Search for the cell housing the specified text and yield its [X, Y] center coordinate. 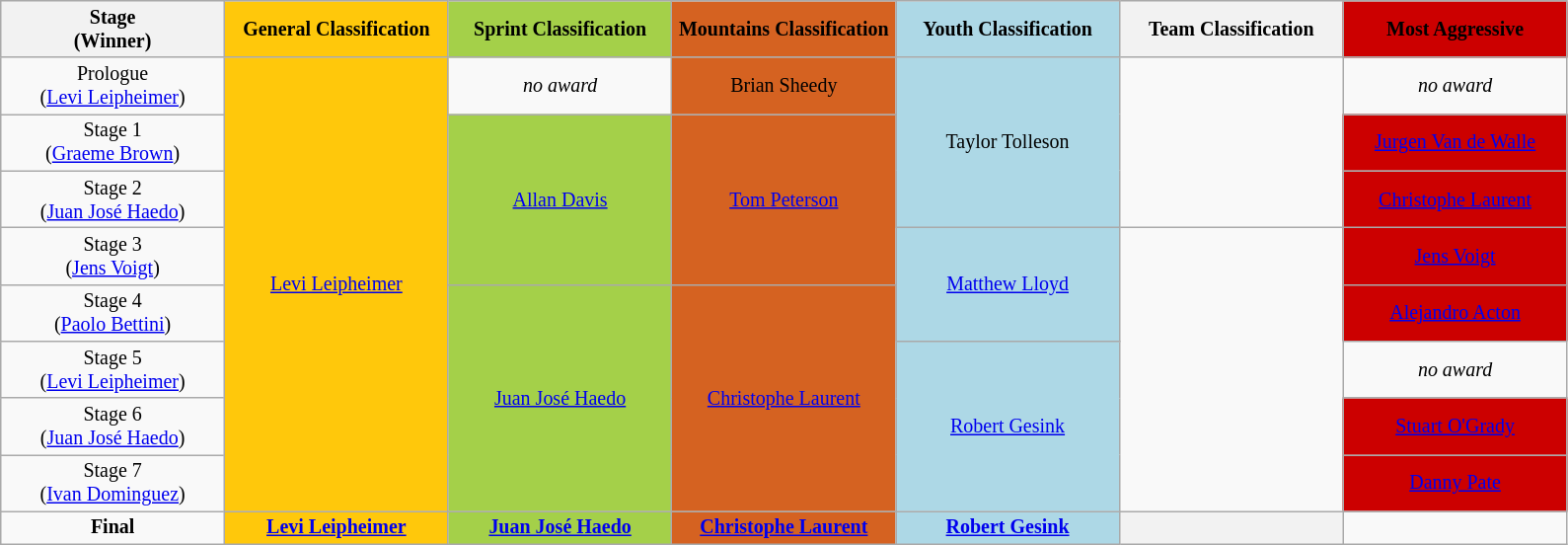
Mountains Classification [784, 30]
Final [112, 527]
Allan Davis [560, 199]
Stage 5(Levi Leipheimer) [112, 369]
Jens Voigt [1455, 257]
Youth Classification [1008, 30]
Stage 1(Graeme Brown) [112, 142]
Jurgen Van de Walle [1455, 142]
Sprint Classification [560, 30]
Stage 7(Ivan Dominguez) [112, 484]
Stage 6(Juan José Haedo) [112, 427]
Most Aggressive [1455, 30]
Alejandro Acton [1455, 312]
Tom Peterson [784, 199]
Stage(Winner) [112, 30]
General Classification [336, 30]
Stuart O'Grady [1455, 427]
Stage 3(Jens Voigt) [112, 257]
Prologue(Levi Leipheimer) [112, 87]
Danny Pate [1455, 484]
Team Classification [1232, 30]
Matthew Lloyd [1008, 284]
Stage 2(Juan José Haedo) [112, 199]
Taylor Tolleson [1008, 143]
Brian Sheedy [784, 87]
Stage 4(Paolo Bettini) [112, 312]
